Pinpoint the cell where the given text exists, returning its (x, y) midpoint coordinate. 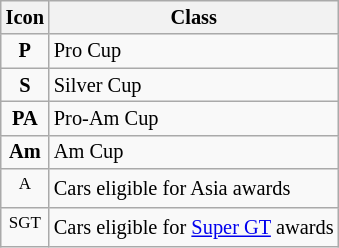
Cars eligible for Asia awards (194, 188)
Am (25, 152)
A (25, 188)
Silver Cup (194, 85)
SGT (25, 228)
Pro-Am Cup (194, 118)
PA (25, 118)
P (25, 51)
Am Cup (194, 152)
S (25, 85)
Cars eligible for Super GT awards (194, 228)
Icon (25, 17)
Class (194, 17)
Pro Cup (194, 51)
